Determine the (X, Y) coordinate at the center of the cell enclosing the given text.  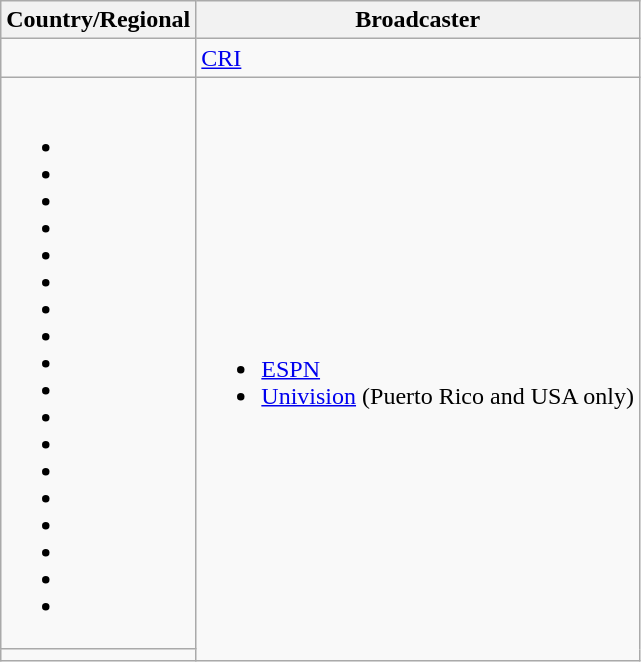
ESPNUnivision (Puerto Rico and USA only) (418, 368)
Broadcaster (418, 20)
Country/Regional (98, 20)
CRI (418, 58)
